Locate the cell with the specified text and output its [x, y] center coordinate. 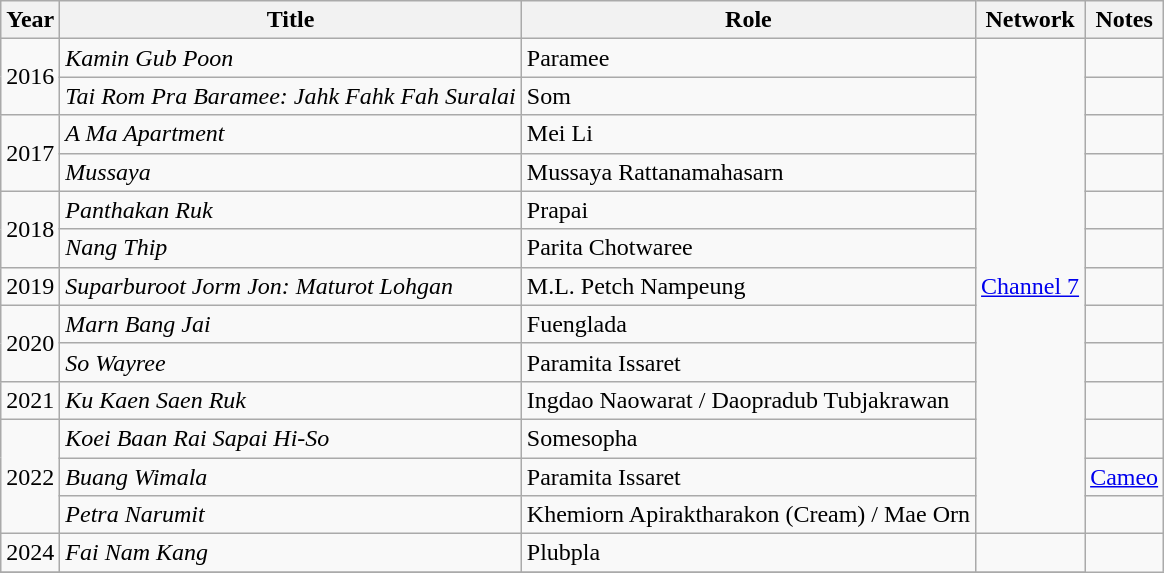
2017 [30, 153]
Ingdao Naowarat / Daopradub Tubjakrawan [748, 400]
Notes [1124, 20]
2022 [30, 476]
Tai Rom Pra Baramee: Jahk Fahk Fah Suralai [290, 96]
Kamin Gub Poon [290, 58]
Plubpla [748, 553]
Fuenglada [748, 324]
Buang Wimala [290, 477]
Mei Li [748, 134]
Network [1030, 20]
Title [290, 20]
Cameo [1124, 477]
Petra Narumit [290, 515]
M.L. Petch Nampeung [748, 286]
2016 [30, 77]
Nang Thip [290, 248]
Ku Kaen Saen Ruk [290, 400]
Channel 7 [1030, 286]
Mussaya Rattanamahasarn [748, 172]
2024 [30, 553]
Somesopha [748, 438]
Marn Bang Jai [290, 324]
2019 [30, 286]
Panthakan Ruk [290, 210]
Koei Baan Rai Sapai Hi-So [290, 438]
Som [748, 96]
Year [30, 20]
Role [748, 20]
Khemiorn Apiraktharakon (Cream) / Mae Orn [748, 515]
Mussaya [290, 172]
Paramee [748, 58]
Prapai [748, 210]
Suparburoot Jorm Jon: Maturot Lohgan [290, 286]
2020 [30, 343]
So Wayree [290, 362]
A Ma Apartment [290, 134]
Parita Chotwaree [748, 248]
2021 [30, 400]
2018 [30, 229]
Fai Nam Kang [290, 553]
